From the cell containing the given text, extract its center point as (X, Y) coordinate. 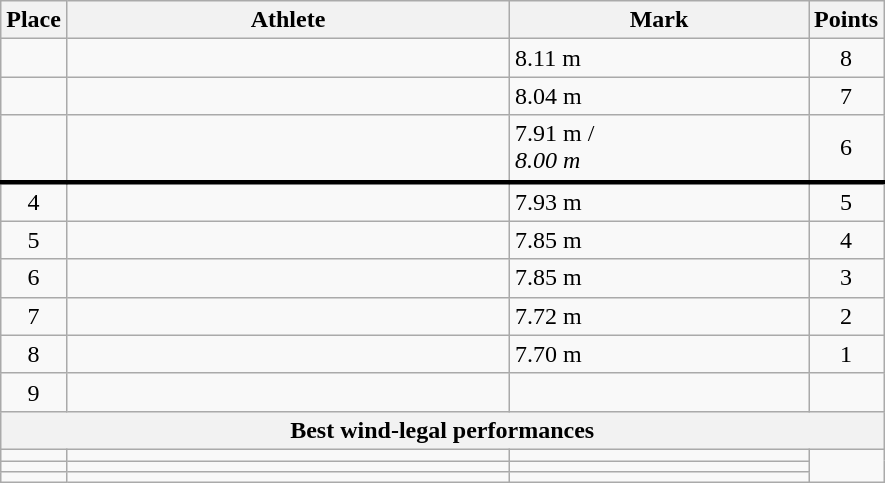
Mark (660, 20)
7.93 m (660, 202)
8.04 m (660, 96)
8.11 m (660, 58)
2 (846, 316)
Athlete (288, 20)
Points (846, 20)
7.70 m (660, 354)
3 (846, 278)
7.72 m (660, 316)
7.91 m /8.00 m (660, 148)
9 (34, 392)
1 (846, 354)
Place (34, 20)
Best wind-legal performances (442, 430)
